Return the (X, Y) coordinate for the center point of the cell that contains the specified text.  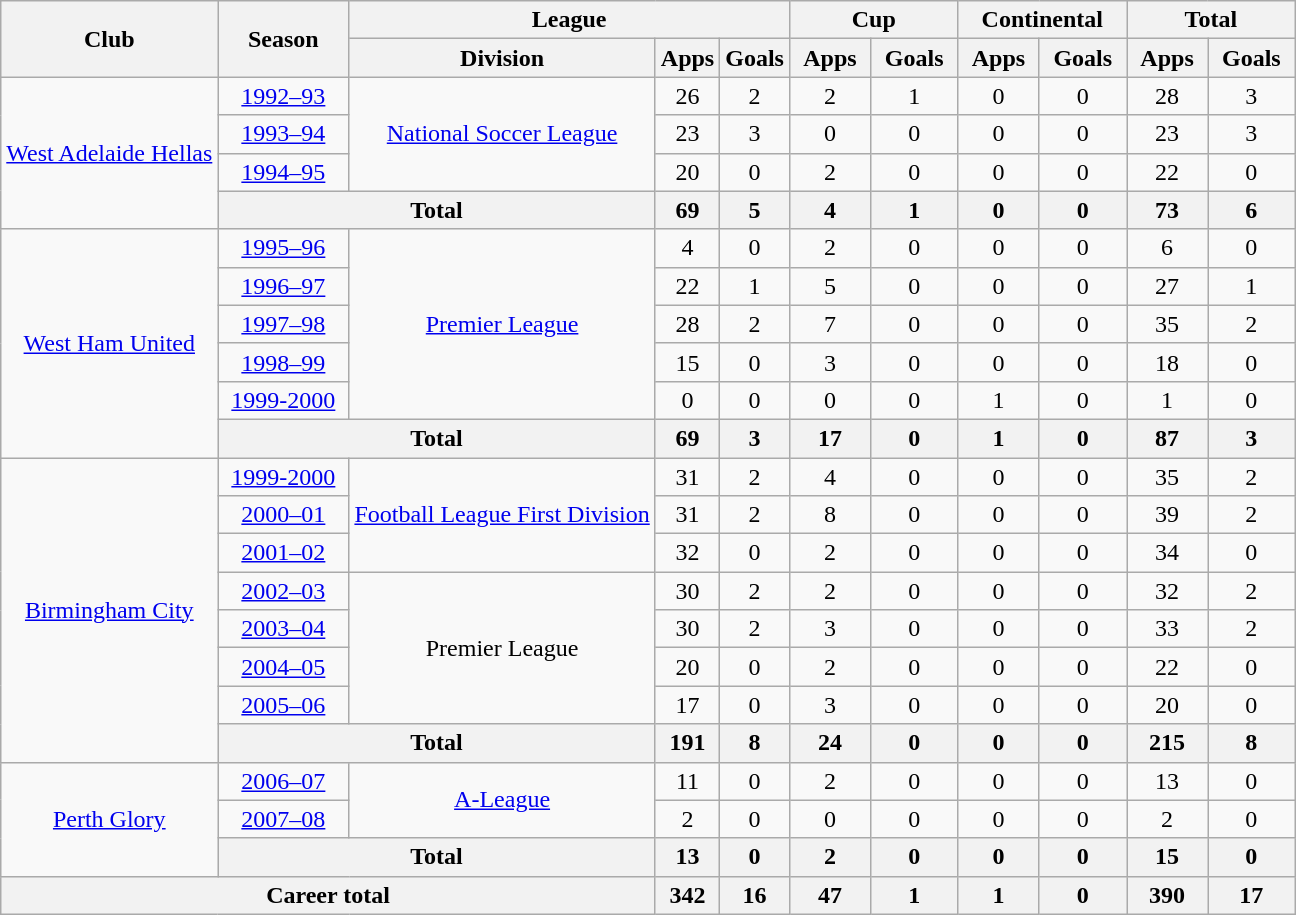
215 (1168, 743)
2004–05 (284, 667)
Birmingham City (110, 610)
24 (830, 743)
League (570, 20)
Season (284, 39)
1995–96 (284, 248)
Continental (1042, 20)
191 (687, 743)
34 (1168, 553)
West Adelaide Hellas (110, 153)
Football League First Division (502, 515)
Perth Glory (110, 819)
Club (110, 39)
11 (687, 781)
73 (1168, 210)
27 (1168, 286)
26 (687, 96)
1997–98 (284, 324)
39 (1168, 515)
2007–08 (284, 819)
7 (830, 324)
1993–94 (284, 134)
18 (1168, 362)
342 (687, 895)
87 (1168, 438)
2001–02 (284, 553)
16 (755, 895)
West Ham United (110, 343)
1992–93 (284, 96)
2000–01 (284, 515)
2002–03 (284, 591)
2003–04 (284, 629)
Division (502, 58)
1994–95 (284, 172)
A-League (502, 800)
1996–97 (284, 286)
1998–99 (284, 362)
2006–07 (284, 781)
47 (830, 895)
390 (1168, 895)
2005–06 (284, 705)
National Soccer League (502, 134)
Cup (874, 20)
Career total (328, 895)
33 (1168, 629)
